Provide the (X, Y) coordinate of the cell's center where the given text is located.  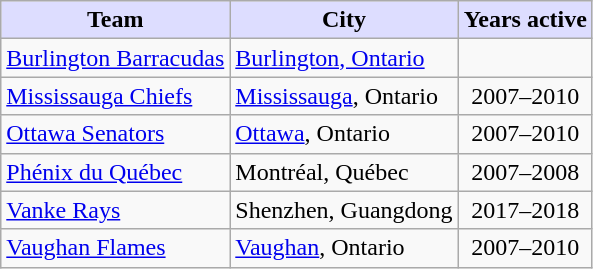
Burlington Barracudas (116, 58)
Burlington, Ontario (344, 58)
City (344, 20)
Mississauga, Ontario (344, 96)
Phénix du Québec (116, 172)
Vaughan, Ontario (344, 248)
2017–2018 (525, 210)
Mississauga Chiefs (116, 96)
Montréal, Québec (344, 172)
Ottawa Senators (116, 134)
Ottawa, Ontario (344, 134)
Years active (525, 20)
2007–2008 (525, 172)
Shenzhen, Guangdong (344, 210)
Vaughan Flames (116, 248)
Team (116, 20)
Vanke Rays (116, 210)
